Locate the cell with the specified text and output its (X, Y) center coordinate. 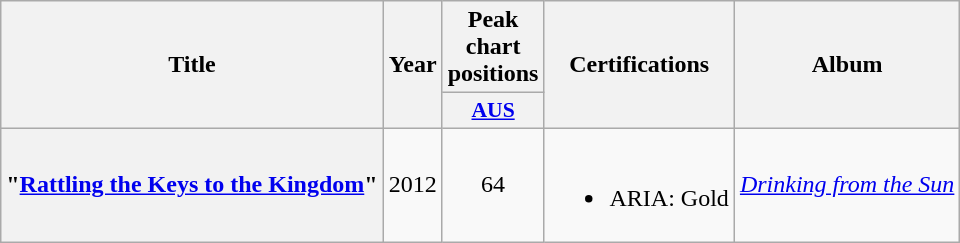
Drinking from the Sun (846, 184)
AUS (493, 111)
Title (192, 65)
64 (493, 184)
ARIA: Gold (639, 184)
Year (412, 65)
2012 (412, 184)
Certifications (639, 65)
Album (846, 65)
"Rattling the Keys to the Kingdom" (192, 184)
Peak chart positions (493, 47)
